Provide the (X, Y) coordinate of the cell's center where the given text is located.  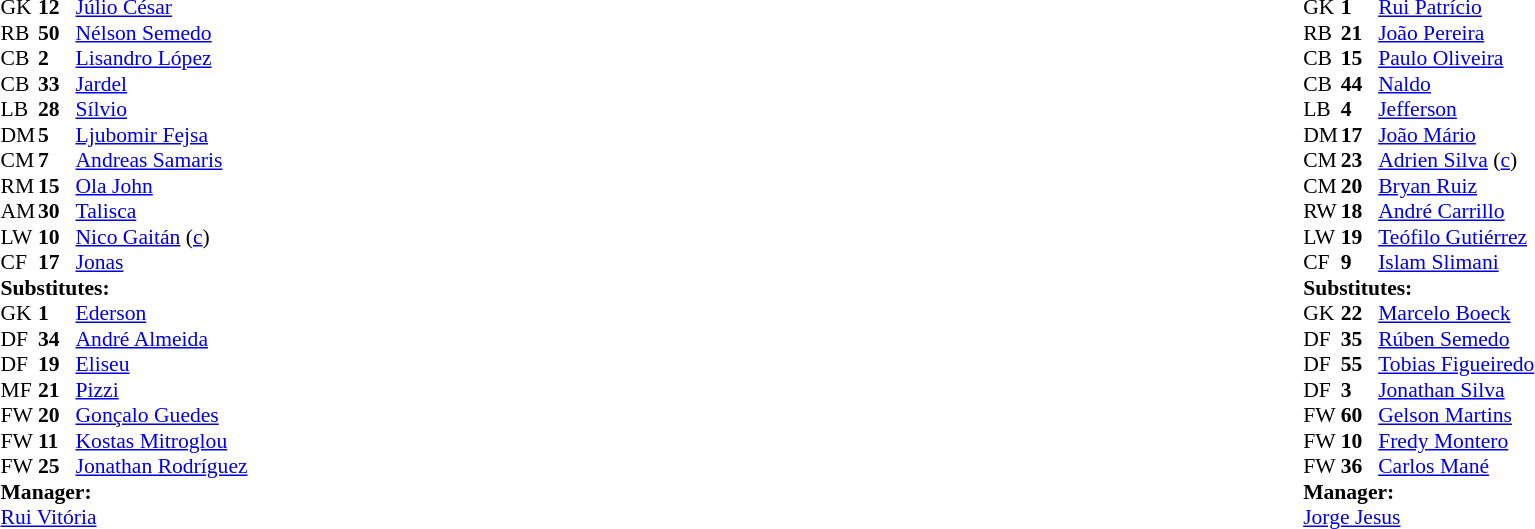
Adrien Silva (c) (1456, 161)
Jonathan Silva (1456, 390)
Gonçalo Guedes (162, 415)
João Pereira (1456, 33)
3 (1360, 390)
36 (1360, 467)
34 (57, 339)
4 (1360, 109)
2 (57, 59)
Nélson Semedo (162, 33)
Jonas (162, 263)
Marcelo Boeck (1456, 313)
25 (57, 467)
33 (57, 84)
35 (1360, 339)
11 (57, 441)
5 (57, 135)
Gelson Martins (1456, 415)
55 (1360, 365)
Ljubomir Fejsa (162, 135)
Bryan Ruiz (1456, 186)
RW (1322, 211)
Sílvio (162, 109)
Paulo Oliveira (1456, 59)
Carlos Mané (1456, 467)
50 (57, 33)
7 (57, 161)
1 (57, 313)
André Almeida (162, 339)
Jefferson (1456, 109)
22 (1360, 313)
Lisandro López (162, 59)
60 (1360, 415)
Teófilo Gutiérrez (1456, 237)
MF (19, 390)
44 (1360, 84)
18 (1360, 211)
Ola John (162, 186)
28 (57, 109)
Islam Slimani (1456, 263)
Ederson (162, 313)
Fredy Montero (1456, 441)
AM (19, 211)
Tobias Figueiredo (1456, 365)
Talisca (162, 211)
Rúben Semedo (1456, 339)
Eliseu (162, 365)
André Carrillo (1456, 211)
23 (1360, 161)
Jardel (162, 84)
Kostas Mitroglou (162, 441)
Nico Gaitán (c) (162, 237)
João Mário (1456, 135)
Andreas Samaris (162, 161)
30 (57, 211)
Jonathan Rodríguez (162, 467)
RM (19, 186)
Pizzi (162, 390)
Naldo (1456, 84)
9 (1360, 263)
